Determine the (X, Y) coordinate at the center of the cell enclosing the given text.  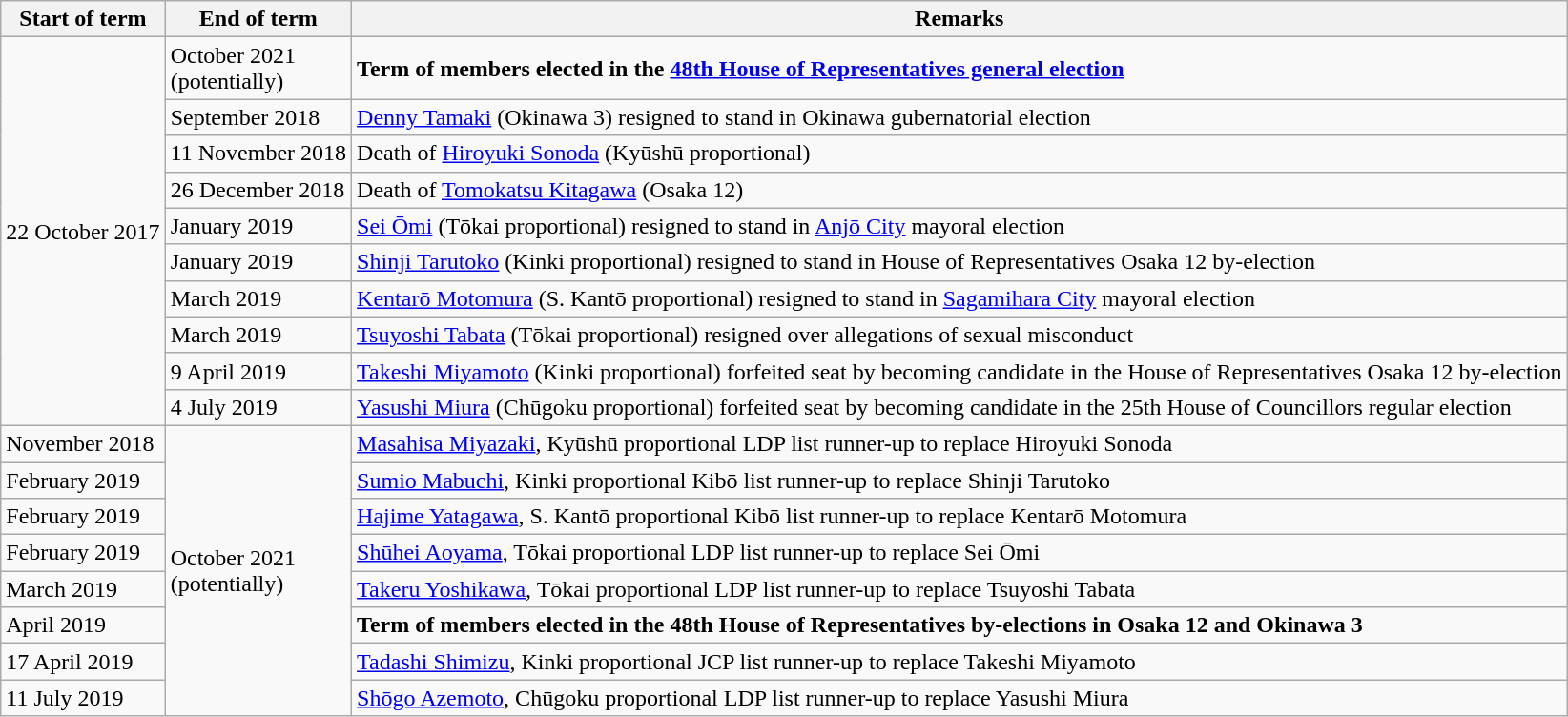
Death of Hiroyuki Sonoda (Kyūshū proportional) (959, 154)
Sumio Mabuchi, Kinki proportional Kibō list runner-up to replace Shinji Tarutoko (959, 480)
Takeru Yoshikawa, Tōkai proportional LDP list runner-up to replace Tsuyoshi Tabata (959, 589)
Start of term (83, 19)
Masahisa Miyazaki, Kyūshū proportional LDP list runner-up to replace Hiroyuki Sonoda (959, 443)
Death of Tomokatsu Kitagawa (Osaka 12) (959, 190)
Tadashi Shimizu, Kinki proportional JCP list runner-up to replace Takeshi Miyamoto (959, 662)
Kentarō Motomura (S. Kantō proportional) resigned to stand in Sagamihara City mayoral election (959, 298)
End of term (258, 19)
Sei Ōmi (Tōkai proportional) resigned to stand in Anjō City mayoral election (959, 226)
September 2018 (258, 117)
November 2018 (83, 443)
Remarks (959, 19)
11 November 2018 (258, 154)
Shūhei Aoyama, Tōkai proportional LDP list runner-up to replace Sei Ōmi (959, 553)
Term of members elected in the 48th House of Representatives general election (959, 69)
Shōgo Azemoto, Chūgoku proportional LDP list runner-up to replace Yasushi Miura (959, 698)
9 April 2019 (258, 371)
Tsuyoshi Tabata (Tōkai proportional) resigned over allegations of sexual misconduct (959, 335)
22 October 2017 (83, 232)
Takeshi Miyamoto (Kinki proportional) forfeited seat by becoming candidate in the House of Representatives Osaka 12 by-election (959, 371)
Term of members elected in the 48th House of Representatives by-elections in Osaka 12 and Okinawa 3 (959, 625)
Shinji Tarutoko (Kinki proportional) resigned to stand in House of Representatives Osaka 12 by-election (959, 262)
Denny Tamaki (Okinawa 3) resigned to stand in Okinawa gubernatorial election (959, 117)
17 April 2019 (83, 662)
4 July 2019 (258, 407)
Hajime Yatagawa, S. Kantō proportional Kibō list runner-up to replace Kentarō Motomura (959, 517)
April 2019 (83, 625)
11 July 2019 (83, 698)
Yasushi Miura (Chūgoku proportional) forfeited seat by becoming candidate in the 25th House of Councillors regular election (959, 407)
26 December 2018 (258, 190)
